Find where the given text appears and provide that cell's center as [X, Y] coordinate. 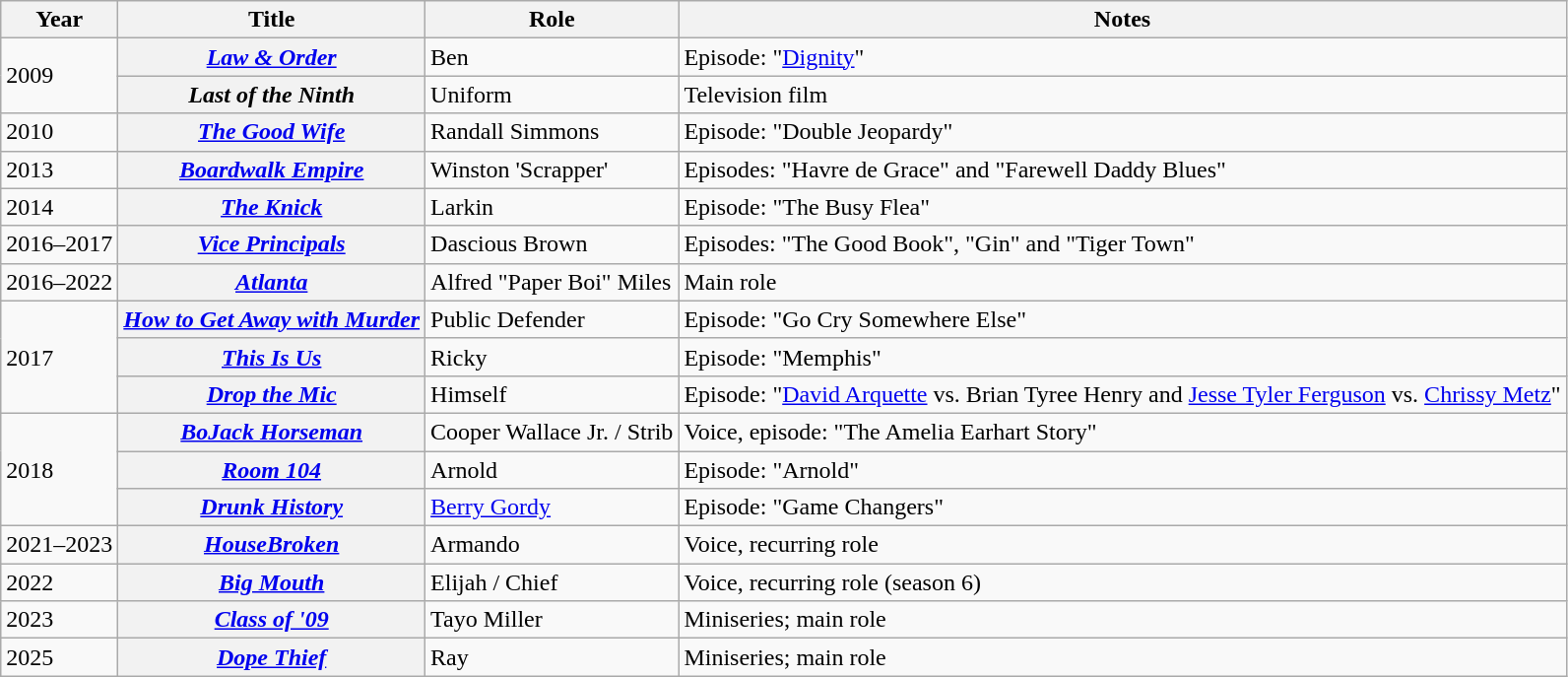
Last of the Ninth [272, 95]
Year [59, 20]
Drunk History [272, 508]
Voice, episode: "The Amelia Earhart Story" [1123, 432]
Main role [1123, 282]
Episodes: "The Good Book", "Gin" and "Tiger Town" [1123, 244]
2023 [59, 620]
Elijah / Chief [552, 582]
Uniform [552, 95]
Himself [552, 394]
Episode: "David Arquette vs. Brian Tyree Henry and Jesse Tyler Ferguson vs. Chrissy Metz" [1123, 394]
BoJack Horseman [272, 432]
Berry Gordy [552, 508]
Episode: "Memphis" [1123, 357]
Public Defender [552, 319]
Larkin [552, 207]
Ray [552, 657]
2025 [59, 657]
2013 [59, 169]
Role [552, 20]
Cooper Wallace Jr. / Strib [552, 432]
2014 [59, 207]
Big Mouth [272, 582]
Class of '09 [272, 620]
Voice, recurring role (season 6) [1123, 582]
2021–2023 [59, 545]
Arnold [552, 470]
Ricky [552, 357]
Dope Thief [272, 657]
Winston 'Scrapper' [552, 169]
Alfred "Paper Boi" Miles [552, 282]
2016–2017 [59, 244]
HouseBroken [272, 545]
Voice, recurring role [1123, 545]
Boardwalk Empire [272, 169]
Vice Principals [272, 244]
Episode: "Dignity" [1123, 57]
2016–2022 [59, 282]
2017 [59, 357]
The Good Wife [272, 132]
Dascious Brown [552, 244]
2018 [59, 469]
2022 [59, 582]
Episode: "Arnold" [1123, 470]
Tayo Miller [552, 620]
Episode: "The Busy Flea" [1123, 207]
Episode: "Game Changers" [1123, 508]
Notes [1123, 20]
2009 [59, 76]
Episode: "Go Cry Somewhere Else" [1123, 319]
Drop the Mic [272, 394]
Randall Simmons [552, 132]
Television film [1123, 95]
Law & Order [272, 57]
Episode: "Double Jeopardy" [1123, 132]
2010 [59, 132]
Title [272, 20]
The Knick [272, 207]
Armando [552, 545]
This Is Us [272, 357]
How to Get Away with Murder [272, 319]
Room 104 [272, 470]
Atlanta [272, 282]
Episodes: "Havre de Grace" and "Farewell Daddy Blues" [1123, 169]
Ben [552, 57]
